For the text-containing cell, return its midpoint in [x, y] coordinate format. 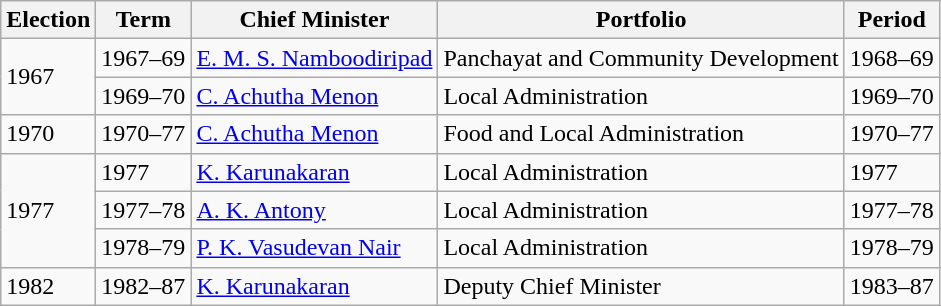
1967–69 [144, 58]
1967 [48, 77]
Portfolio [641, 20]
E. M. S. Namboodiripad [314, 58]
Panchayat and Community Development [641, 58]
1968–69 [892, 58]
Deputy Chief Minister [641, 286]
Election [48, 20]
Food and Local Administration [641, 134]
1982 [48, 286]
Term [144, 20]
Chief Minister [314, 20]
Period [892, 20]
1983–87 [892, 286]
1970 [48, 134]
A. K. Antony [314, 210]
1982–87 [144, 286]
P. K. Vasudevan Nair [314, 248]
